Return [x, y] of the center of cell containing provided text 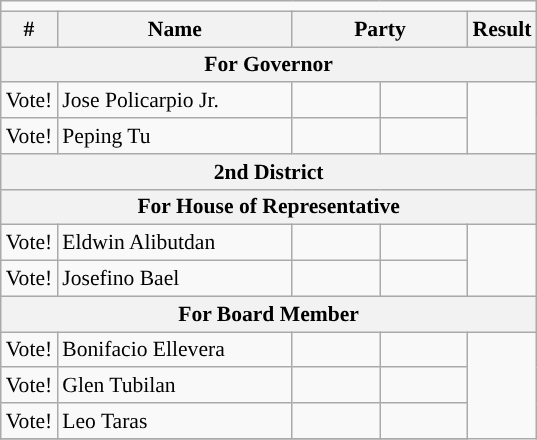
Glen Tubilan [174, 386]
For Board Member [269, 314]
Result [502, 29]
For Governor [269, 65]
For House of Representative [269, 207]
Bonifacio Ellevera [174, 350]
Peping Tu [174, 136]
Jose Policarpio Jr. [174, 101]
Josefino Bael [174, 279]
# [30, 29]
Eldwin Alibutdan [174, 243]
2nd District [269, 172]
Leo Taras [174, 421]
Name [174, 29]
Party [380, 29]
